Scan for the cell matching the given text and deliver its [X, Y] coordinate at center. 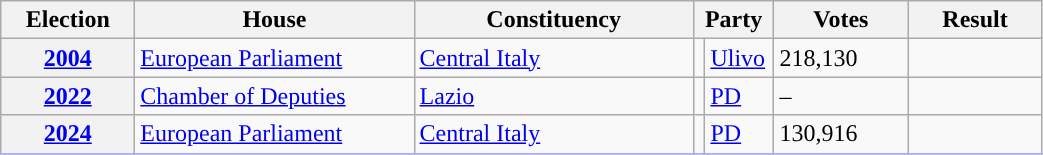
Party [734, 20]
130,916 [841, 134]
2004 [68, 58]
– [841, 96]
2022 [68, 96]
Result [975, 20]
Ulivo [740, 58]
Lazio [554, 96]
Votes [841, 20]
Constituency [554, 20]
House [274, 20]
2024 [68, 134]
218,130 [841, 58]
Chamber of Deputies [274, 96]
Election [68, 20]
